Search for the cell housing the specified text and yield its [x, y] center coordinate. 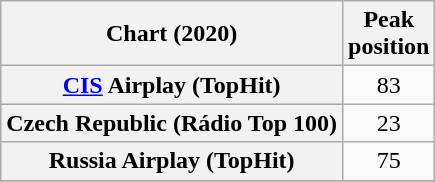
Chart (2020) [172, 34]
23 [389, 123]
83 [389, 85]
Czech Republic (Rádio Top 100) [172, 123]
Russia Airplay (TopHit) [172, 161]
CIS Airplay (TopHit) [172, 85]
Peakposition [389, 34]
75 [389, 161]
